Pinpoint the cell where the given text exists, returning its [x, y] midpoint coordinate. 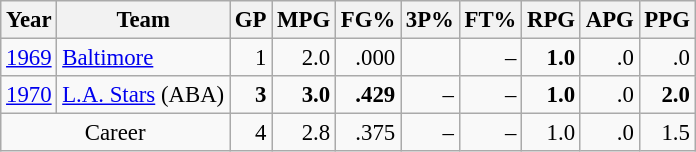
GP [251, 20]
2.8 [304, 133]
1970 [29, 95]
PPG [667, 20]
FG% [368, 20]
Career [116, 133]
.000 [368, 58]
FT% [490, 20]
3.0 [304, 95]
RPG [552, 20]
1 [251, 58]
MPG [304, 20]
Baltimore [144, 58]
3P% [430, 20]
.429 [368, 95]
.375 [368, 133]
1969 [29, 58]
3 [251, 95]
L.A. Stars (ABA) [144, 95]
APG [610, 20]
Team [144, 20]
1.5 [667, 133]
4 [251, 133]
Year [29, 20]
